Extract the [X, Y] coordinate from the center of the cell holding the provided text.  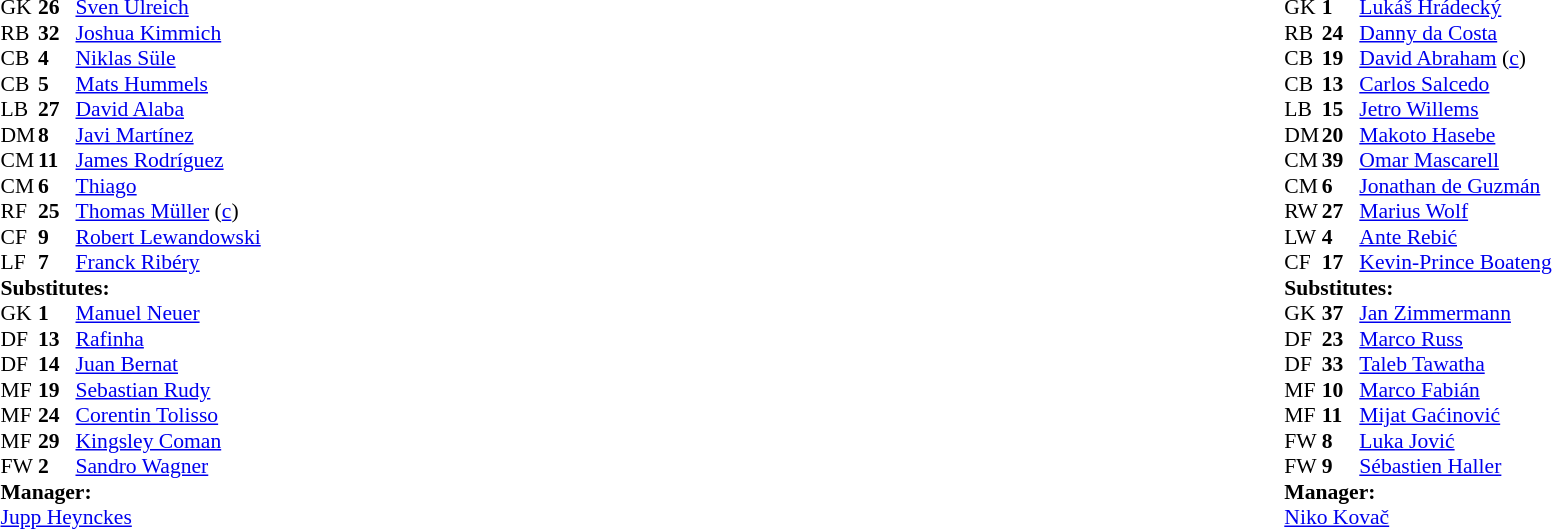
David Abraham (c) [1455, 59]
Marius Wolf [1455, 211]
Luka Jović [1455, 441]
39 [1341, 161]
Juan Bernat [168, 365]
15 [1341, 109]
Omar Mascarell [1455, 161]
Mijat Gaćinović [1455, 415]
Rafinha [168, 339]
Thiago [168, 186]
Sandro Wagner [168, 467]
37 [1341, 313]
2 [57, 467]
Marco Russ [1455, 339]
Robert Lewandowski [168, 237]
Sebastian Rudy [168, 390]
RW [1303, 211]
7 [57, 263]
Thomas Müller (c) [168, 211]
Kevin-Prince Boateng [1455, 263]
Taleb Tawatha [1455, 365]
Danny da Costa [1455, 33]
14 [57, 365]
Kingsley Coman [168, 441]
Joshua Kimmich [168, 33]
5 [57, 84]
Niklas Süle [168, 59]
Jan Zimmermann [1455, 313]
29 [57, 441]
Franck Ribéry [168, 263]
25 [57, 211]
Ante Rebić [1455, 237]
Jonathan de Guzmán [1455, 186]
Carlos Salcedo [1455, 84]
10 [1341, 390]
Javi Martínez [168, 135]
20 [1341, 135]
David Alaba [168, 109]
Jetro Willems [1455, 109]
Mats Hummels [168, 84]
17 [1341, 263]
23 [1341, 339]
32 [57, 33]
33 [1341, 365]
James Rodríguez [168, 161]
Makoto Hasebe [1455, 135]
Sébastien Haller [1455, 467]
Marco Fabián [1455, 390]
Corentin Tolisso [168, 415]
LF [19, 263]
LW [1303, 237]
Manuel Neuer [168, 313]
1 [57, 313]
RF [19, 211]
